Find where the given text appears and provide that cell's center as (X, Y) coordinate. 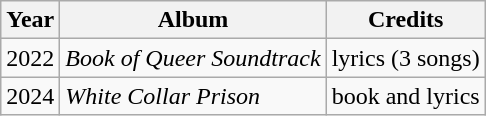
Album (193, 20)
lyrics (3 songs) (406, 58)
book and lyrics (406, 96)
Credits (406, 20)
Year (30, 20)
Book of Queer Soundtrack (193, 58)
2024 (30, 96)
2022 (30, 58)
White Collar Prison (193, 96)
